Return [X, Y] of the center of cell containing provided text 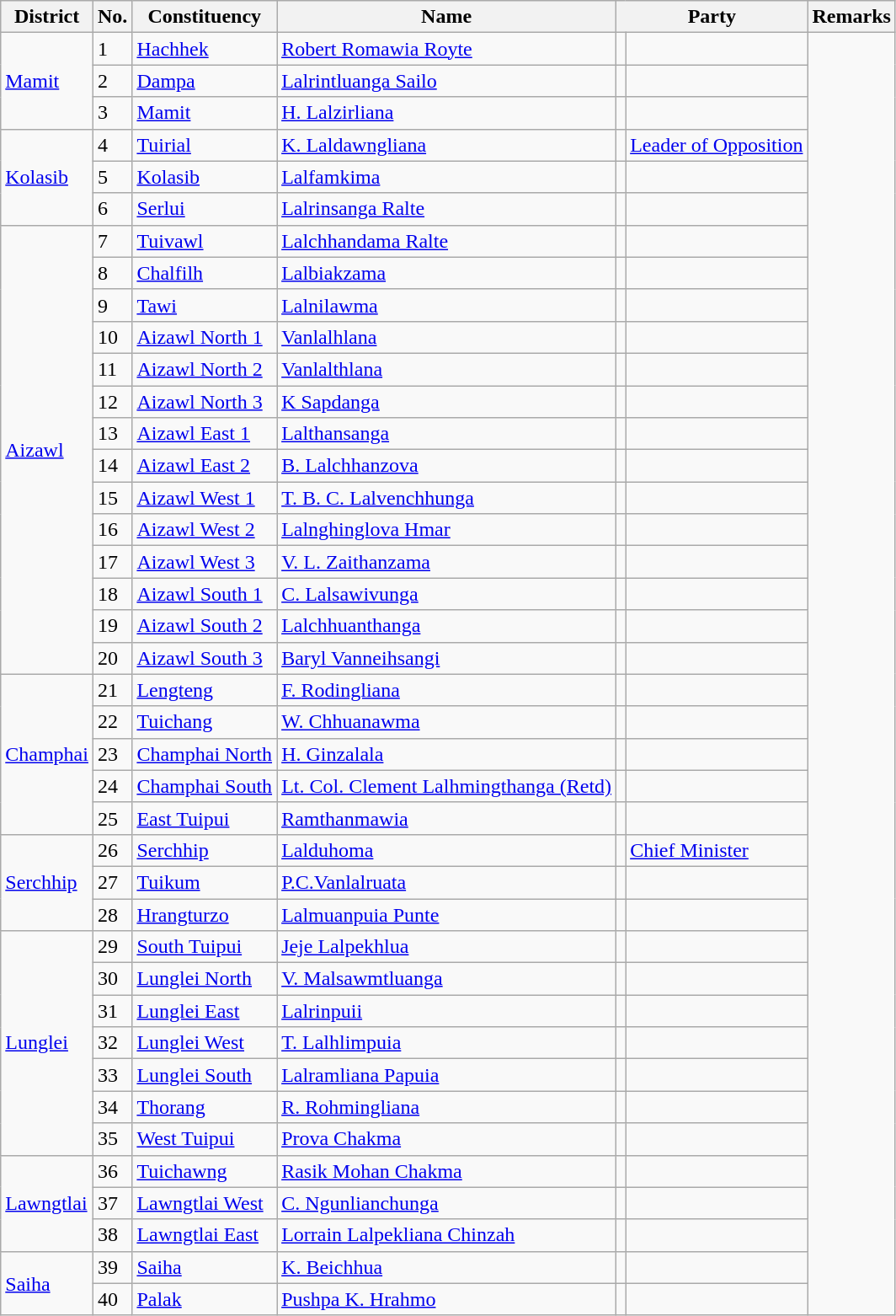
West Tuipui [205, 1139]
Lalrintluanga Sailo [446, 81]
Constituency [205, 17]
C. Ngunlianchunga [446, 1203]
Tawi [205, 305]
Baryl Vanneihsangi [446, 658]
5 [112, 177]
Robert Romawia Royte [446, 49]
Lalramliana Papuia [446, 1075]
No. [112, 17]
18 [112, 594]
Lawngtlai East [205, 1235]
Lalnilawma [446, 305]
2 [112, 81]
Lalrinsanga Ralte [446, 209]
Champhai North [205, 754]
R. Rohmingliana [446, 1107]
24 [112, 786]
32 [112, 1043]
Leader of Opposition [717, 145]
V. L. Zaithanzama [446, 562]
33 [112, 1075]
22 [112, 722]
Lunglei South [205, 1075]
40 [112, 1299]
Aizawl South 1 [205, 594]
Aizawl South 3 [205, 658]
25 [112, 818]
20 [112, 658]
13 [112, 434]
39 [112, 1267]
K. Beichhua [446, 1267]
37 [112, 1203]
Thorang [205, 1107]
Lt. Col. Clement Lalhmingthanga (Retd) [446, 786]
Aizawl West 2 [205, 530]
27 [112, 882]
Tuivawl [205, 241]
Aizawl North 3 [205, 402]
East Tuipui [205, 818]
Aizawl North 1 [205, 337]
Lorrain Lalpekliana Chinzah [446, 1235]
V. Malsawmtluanga [446, 979]
34 [112, 1107]
17 [112, 562]
Serlui [205, 209]
T. Lalhlimpuia [446, 1043]
Chalfilh [205, 273]
South Tuipui [205, 947]
Name [446, 17]
Tuirial [205, 145]
T. B. C. Lalvenchhunga [446, 498]
Lawngtlai West [205, 1203]
9 [112, 305]
Lalnghinglova Hmar [446, 530]
District [47, 17]
Lalmuanpuia Punte [446, 914]
26 [112, 850]
Aizawl South 2 [205, 626]
6 [112, 209]
29 [112, 947]
Jeje Lalpekhlua [446, 947]
F. Rodingliana [446, 690]
Party [712, 17]
W. Chhuanawma [446, 722]
1 [112, 49]
15 [112, 498]
Prova Chakma [446, 1139]
Lalchhandama Ralte [446, 241]
Tuichang [205, 722]
H. Ginzalala [446, 754]
Lalfamkima [446, 177]
30 [112, 979]
Aizawl West 3 [205, 562]
28 [112, 914]
Lunglei North [205, 979]
B. Lalchhanzova [446, 466]
7 [112, 241]
Lalthansanga [446, 434]
36 [112, 1171]
P.C.Vanlalruata [446, 882]
K. Laldawngliana [446, 145]
Vanlalhlana [446, 337]
Lengteng [205, 690]
Aizawl [47, 450]
12 [112, 402]
Lalduhoma [446, 850]
Lunglei [47, 1043]
Aizawl North 2 [205, 369]
H. Lalzirliana [446, 113]
Champhai South [205, 786]
Chief Minister [717, 850]
Ramthanmawia [446, 818]
Rasik Mohan Chakma [446, 1171]
38 [112, 1235]
31 [112, 1011]
Hachhek [205, 49]
Lalbiakzama [446, 273]
Dampa [205, 81]
Vanlalthlana [446, 369]
3 [112, 113]
Aizawl East 1 [205, 434]
16 [112, 530]
Aizawl West 1 [205, 498]
11 [112, 369]
35 [112, 1139]
Lunglei East [205, 1011]
Tuikum [205, 882]
K Sapdanga [446, 402]
Pushpa K. Hrahmo [446, 1299]
14 [112, 466]
C. Lalsawivunga [446, 594]
8 [112, 273]
Lalchhuanthanga [446, 626]
Hrangturzo [205, 914]
4 [112, 145]
Lawngtlai [47, 1203]
Palak [205, 1299]
Lalrinpuii [446, 1011]
19 [112, 626]
Champhai [47, 754]
23 [112, 754]
Remarks [851, 17]
21 [112, 690]
Tuichawng [205, 1171]
Lunglei West [205, 1043]
10 [112, 337]
Aizawl East 2 [205, 466]
